Capture the cell that displays the provided text and extract its (X, Y) central coordinate. 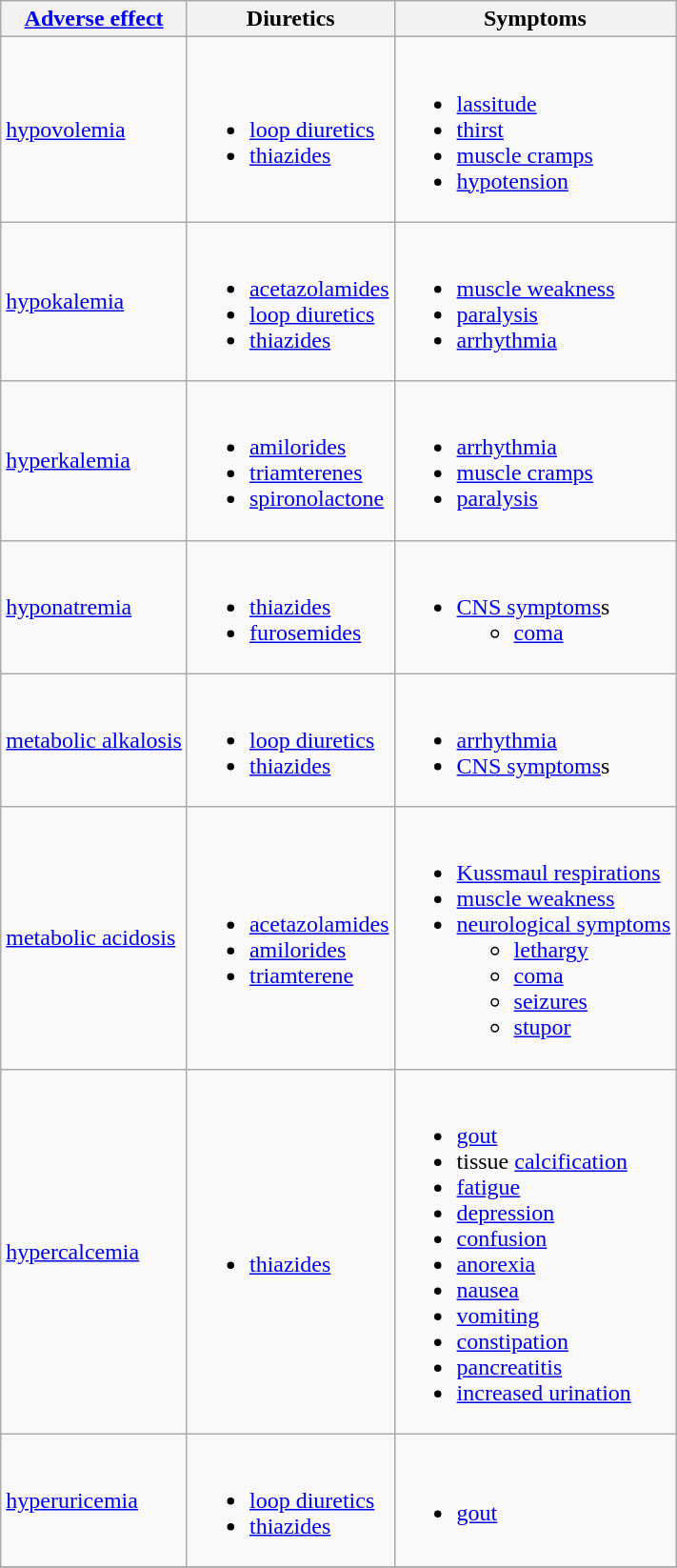
hyperkalemia (94, 461)
Diuretics (290, 19)
CNS symptomsscoma (535, 607)
amiloridestriamterenesspironolactone (290, 461)
hyponatremia (94, 607)
acetazolamidesloop diureticsthiazides (290, 301)
gouttissue calcificationfatiguedepressionconfusionanorexianauseavomitingconstipationpancreatitisincreased urination (535, 1252)
thiazides (290, 1252)
Symptoms (535, 19)
arrhythmiamuscle crampsparalysis (535, 461)
muscle weaknessparalysisarrhythmia (535, 301)
hypercalcemia (94, 1252)
Adverse effect (94, 19)
arrhythmiaCNS symptomss (535, 740)
Kussmaul respirationsmuscle weaknessneurological symptomslethargycomaseizuresstupor (535, 937)
metabolic acidosis (94, 937)
hypovolemia (94, 130)
hyperuricemia (94, 1500)
thiazidesfurosemides (290, 607)
acetazolamidesamiloridestriamterene (290, 937)
hypokalemia (94, 301)
gout (535, 1500)
metabolic alkalosis (94, 740)
lassitudethirstmuscle crampshypotension (535, 130)
